Pinpoint the cell where the given text exists, returning its (x, y) midpoint coordinate. 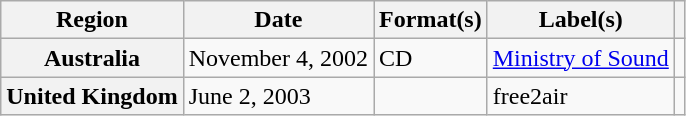
United Kingdom (92, 96)
November 4, 2002 (278, 58)
Format(s) (431, 20)
Label(s) (580, 20)
Australia (92, 58)
free2air (580, 96)
Region (92, 20)
Ministry of Sound (580, 58)
Date (278, 20)
CD (431, 58)
June 2, 2003 (278, 96)
